Identify which cell holds the provided text, then report its (x, y) central coordinate. 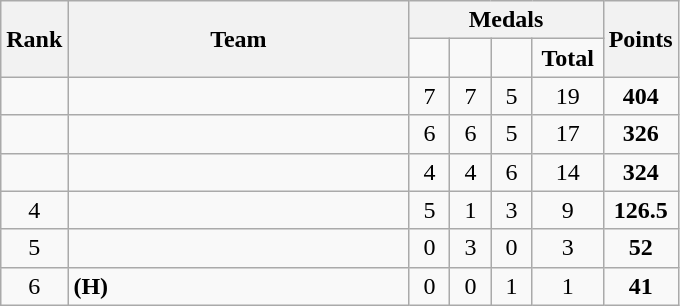
Total (568, 58)
404 (640, 96)
Rank (34, 39)
19 (568, 96)
Points (640, 39)
52 (640, 248)
Medals (506, 20)
326 (640, 134)
Team (238, 39)
9 (568, 210)
14 (568, 172)
126.5 (640, 210)
41 (640, 286)
(H) (238, 286)
17 (568, 134)
324 (640, 172)
